Return the (x, y) coordinate for the center point of the cell that contains the specified text.  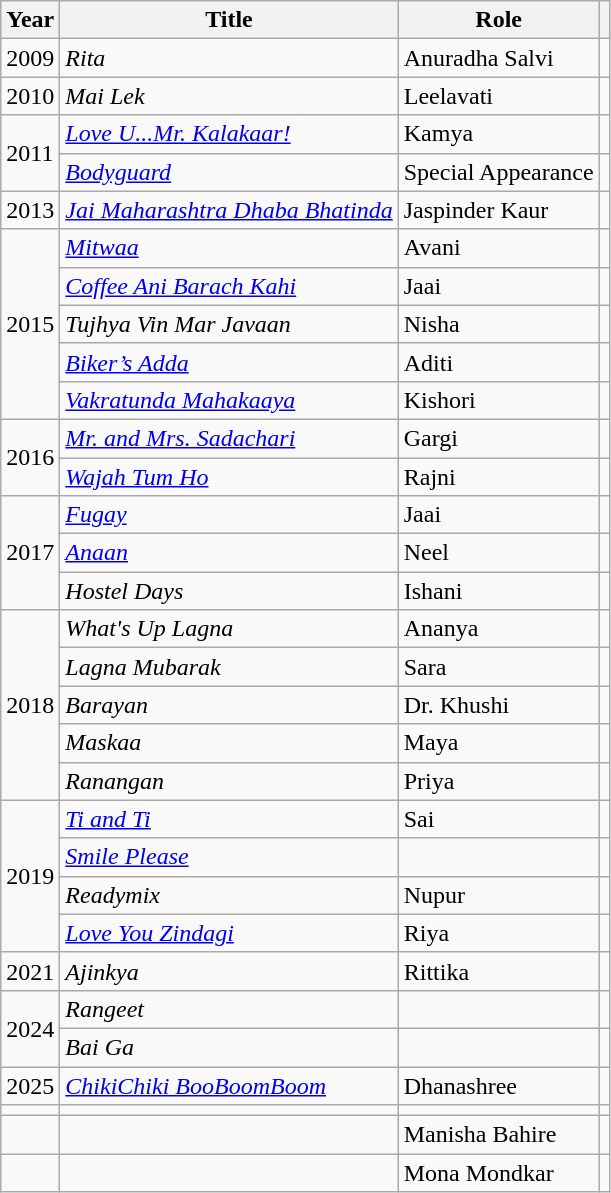
Anaan (229, 553)
2021 (30, 971)
Bai Ga (229, 1047)
Fugay (229, 515)
2024 (30, 1028)
Tujhya Vin Mar Javaan (229, 324)
Ti and Ti (229, 819)
Lagna Mubarak (229, 667)
Sara (498, 667)
Maya (498, 743)
Special Appearance (498, 172)
Wajah Tum Ho (229, 477)
2017 (30, 553)
Aditi (498, 362)
Anuradha Salvi (498, 58)
Love You Zindagi (229, 933)
Kishori (498, 400)
Jai Maharashtra Dhaba Bhatinda (229, 210)
Bodyguard (229, 172)
Love U...Mr. Kalakaar! (229, 134)
Rangeet (229, 1009)
2016 (30, 457)
Maskaa (229, 743)
Manisha Bahire (498, 1135)
Avani (498, 248)
Nisha (498, 324)
Rittika (498, 971)
What's Up Lagna (229, 629)
Neel (498, 553)
Priya (498, 781)
Mitwaa (229, 248)
Riya (498, 933)
Mai Lek (229, 96)
Kamya (498, 134)
2015 (30, 324)
Ajinkya (229, 971)
ChikiChiki BooBoomBoom (229, 1085)
Year (30, 20)
2013 (30, 210)
2010 (30, 96)
2018 (30, 705)
Ananya (498, 629)
Title (229, 20)
Rajni (498, 477)
2009 (30, 58)
Jaspinder Kaur (498, 210)
2019 (30, 876)
Nupur (498, 895)
Gargi (498, 438)
Leelavati (498, 96)
Rita (229, 58)
Barayan (229, 705)
Vakratunda Mahakaaya (229, 400)
Hostel Days (229, 591)
2011 (30, 153)
Dhanashree (498, 1085)
2025 (30, 1085)
Biker’s Adda (229, 362)
Ishani (498, 591)
Mona Mondkar (498, 1173)
Smile Please (229, 857)
Dr. Khushi (498, 705)
Readymix (229, 895)
Role (498, 20)
Coffee Ani Barach Kahi (229, 286)
Mr. and Mrs. Sadachari (229, 438)
Ranangan (229, 781)
Sai (498, 819)
